Determine the [x, y] coordinate at the center of the cell enclosing the given text.  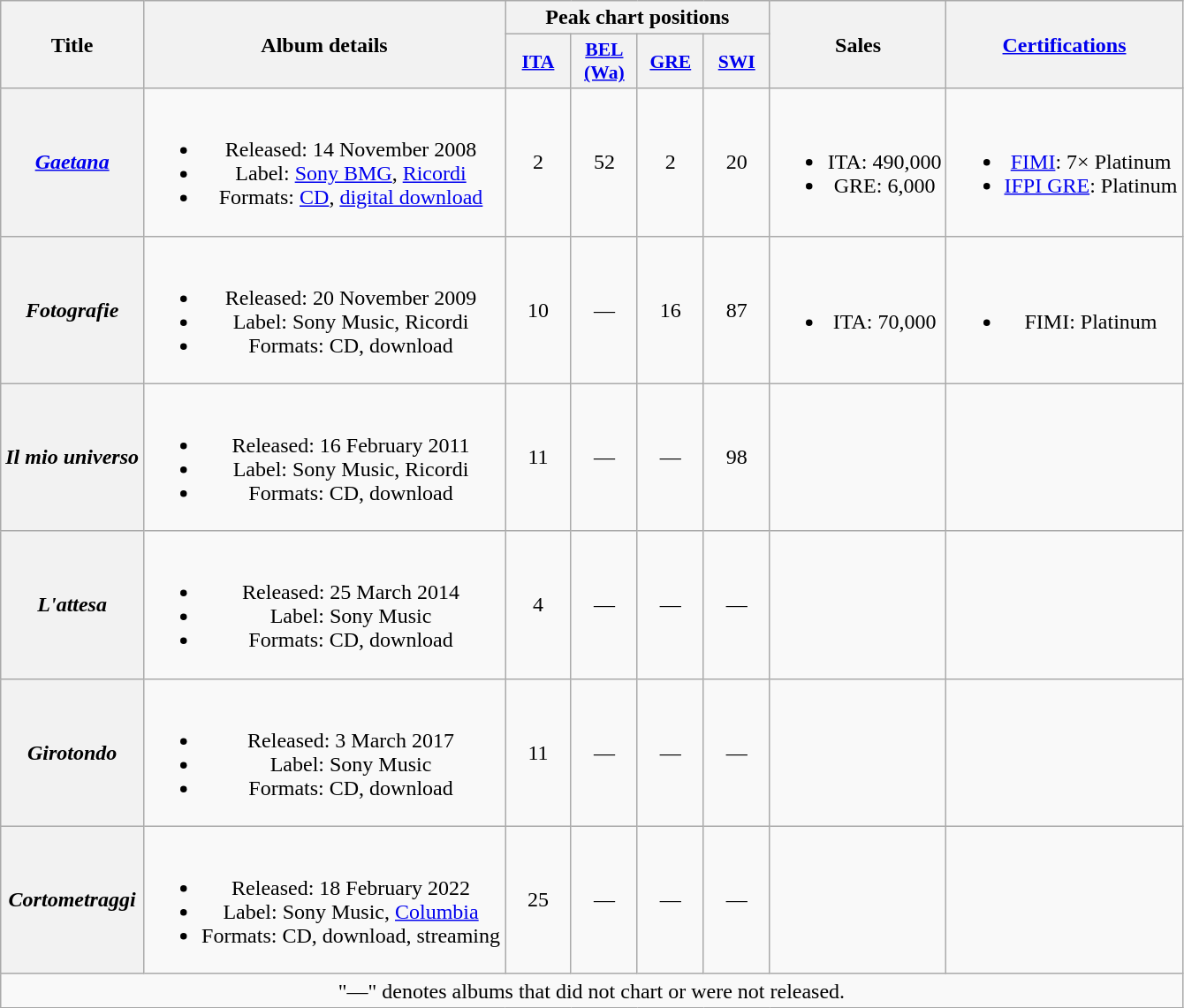
87 [737, 309]
Girotondo [72, 753]
Fotografie [72, 309]
BEL (Wa) [604, 62]
25 [539, 899]
Certifications [1064, 44]
Released: 3 March 2017Label: Sony MusicFormats: CD, download [325, 753]
Il mio universo [72, 458]
ITA [539, 62]
L'attesa [72, 604]
Released: 25 March 2014Label: Sony MusicFormats: CD, download [325, 604]
10 [539, 309]
ITA: 70,000 [858, 309]
Released: 20 November 2009Label: Sony Music, RicordiFormats: CD, download [325, 309]
Released: 16 February 2011Label: Sony Music, RicordiFormats: CD, download [325, 458]
FIMI: Platinum [1064, 309]
4 [539, 604]
16 [670, 309]
Album details [325, 44]
Released: 14 November 2008Label: Sony BMG, RicordiFormats: CD, digital download [325, 163]
SWI [737, 62]
Peak chart positions [638, 18]
Gaetana [72, 163]
Sales [858, 44]
20 [737, 163]
"—" denotes albums that did not chart or were not released. [592, 990]
Cortometraggi [72, 899]
ITA: 490,000GRE: 6,000 [858, 163]
98 [737, 458]
52 [604, 163]
FIMI: 7× PlatinumIFPI GRE: Platinum [1064, 163]
Released: 18 February 2022Label: Sony Music, ColumbiaFormats: CD, download, streaming [325, 899]
Title [72, 44]
GRE [670, 62]
